Search for the cell housing the specified text and yield its [X, Y] center coordinate. 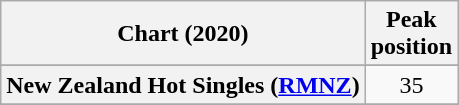
35 [411, 85]
Peakposition [411, 34]
Chart (2020) [183, 34]
New Zealand Hot Singles (RMNZ) [183, 85]
